Identify which cell holds the provided text, then report its (x, y) central coordinate. 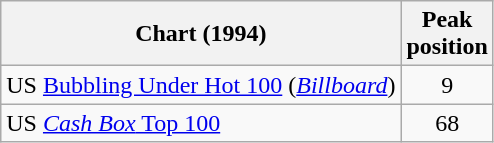
Peakposition (447, 34)
Chart (1994) (201, 34)
68 (447, 123)
US Bubbling Under Hot 100 (Billboard) (201, 85)
US Cash Box Top 100 (201, 123)
9 (447, 85)
